Pinpoint the cell where the given text exists, returning its [X, Y] midpoint coordinate. 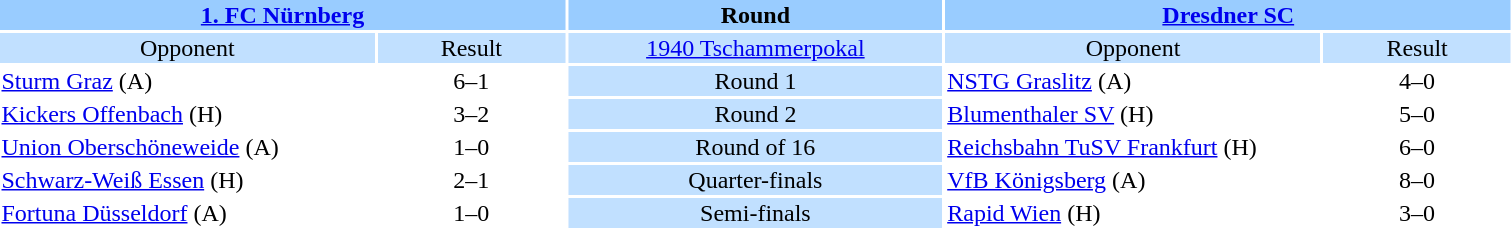
Round 1 [756, 81]
Quarter-finals [756, 180]
Schwarz-Weiß Essen (H) [188, 180]
Fortuna Düsseldorf (A) [188, 213]
VfB Königsberg (A) [1134, 180]
6–1 [472, 81]
Semi-finals [756, 213]
Round [756, 15]
Union Oberschöneweide (A) [188, 147]
4–0 [1416, 81]
6–0 [1416, 147]
Sturm Graz (A) [188, 81]
Blumenthaler SV (H) [1134, 114]
Round of 16 [756, 147]
3–0 [1416, 213]
5–0 [1416, 114]
3–2 [472, 114]
Reichsbahn TuSV Frankfurt (H) [1134, 147]
Dresdner SC [1228, 15]
8–0 [1416, 180]
1. FC Nürnberg [282, 15]
2–1 [472, 180]
Round 2 [756, 114]
Kickers Offenbach (H) [188, 114]
NSTG Graslitz (A) [1134, 81]
Rapid Wien (H) [1134, 213]
1940 Tschammerpokal [756, 48]
